Determine the (x, y) coordinate at the center of the cell enclosing the given text.  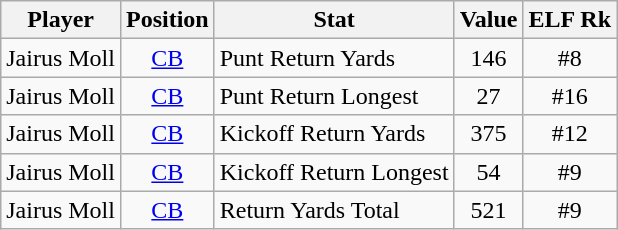
Punt Return Yards (334, 58)
Value (488, 20)
Return Yards Total (334, 210)
521 (488, 210)
Position (167, 20)
Kickoff Return Longest (334, 172)
Kickoff Return Yards (334, 134)
#12 (570, 134)
Punt Return Longest (334, 96)
146 (488, 58)
#16 (570, 96)
54 (488, 172)
27 (488, 96)
#8 (570, 58)
375 (488, 134)
Stat (334, 20)
Player (61, 20)
ELF Rk (570, 20)
